Detect which cell encompasses the target text, then output its (X, Y) center coordinate. 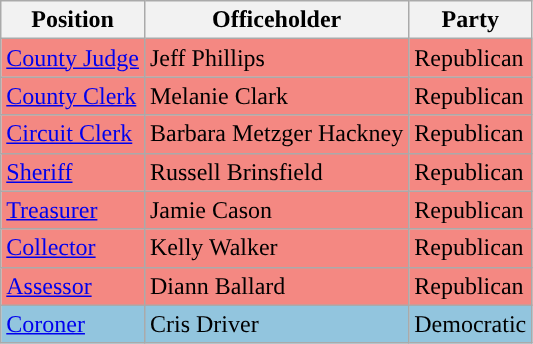
Jamie Cason (276, 210)
Position (73, 20)
County Judge (73, 58)
Barbara Metzger Hackney (276, 134)
Kelly Walker (276, 248)
Democratic (470, 324)
Collector (73, 248)
Russell Brinsfield (276, 172)
Party (470, 20)
Diann Ballard (276, 286)
County Clerk (73, 96)
Treasurer (73, 210)
Jeff Phillips (276, 58)
Circuit Clerk (73, 134)
Cris Driver (276, 324)
Melanie Clark (276, 96)
Officeholder (276, 20)
Coroner (73, 324)
Assessor (73, 286)
Sheriff (73, 172)
